Pinpoint the cell where the given text exists, returning its [x, y] midpoint coordinate. 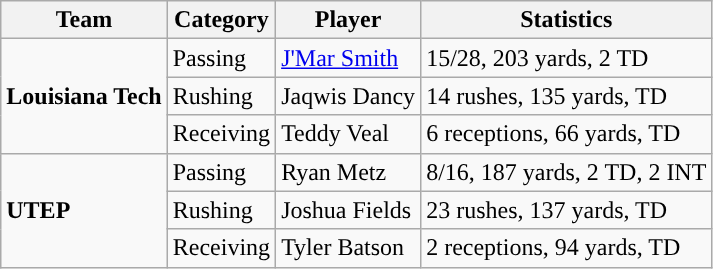
J'Mar Smith [348, 58]
15/28, 203 yards, 2 TD [566, 58]
Statistics [566, 20]
Tyler Batson [348, 248]
Teddy Veal [348, 134]
Jaqwis Dancy [348, 96]
Category [221, 20]
Ryan Metz [348, 172]
UTEP [84, 210]
Team [84, 20]
2 receptions, 94 yards, TD [566, 248]
Player [348, 20]
6 receptions, 66 yards, TD [566, 134]
8/16, 187 yards, 2 TD, 2 INT [566, 172]
14 rushes, 135 yards, TD [566, 96]
Louisiana Tech [84, 96]
23 rushes, 137 yards, TD [566, 210]
Joshua Fields [348, 210]
